Return [X, Y] of the center of cell containing provided text 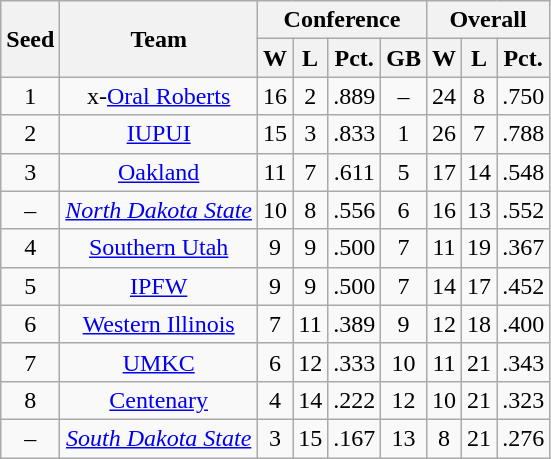
.400 [524, 324]
.389 [354, 324]
.367 [524, 248]
.276 [524, 438]
North Dakota State [159, 210]
Western Illinois [159, 324]
x-Oral Roberts [159, 96]
IUPUI [159, 134]
Seed [30, 39]
Centenary [159, 400]
GB [404, 58]
.788 [524, 134]
.452 [524, 286]
26 [444, 134]
.343 [524, 362]
.548 [524, 172]
Southern Utah [159, 248]
.323 [524, 400]
.556 [354, 210]
.222 [354, 400]
Oakland [159, 172]
South Dakota State [159, 438]
Overall [488, 20]
.333 [354, 362]
19 [480, 248]
UMKC [159, 362]
Conference [342, 20]
IPFW [159, 286]
.611 [354, 172]
.750 [524, 96]
.167 [354, 438]
Team [159, 39]
.833 [354, 134]
.889 [354, 96]
24 [444, 96]
18 [480, 324]
.552 [524, 210]
